Determine the [x, y] coordinate at the center of the cell enclosing the given text.  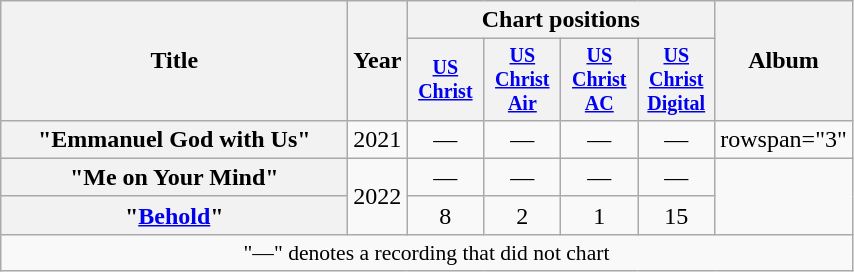
"Me on Your Mind" [174, 177]
Chart positions [561, 20]
15 [676, 215]
USChristAC [600, 80]
USChristDigital [676, 80]
2021 [378, 139]
USChrist [446, 80]
Year [378, 61]
USChristAir [522, 80]
2022 [378, 196]
2 [522, 215]
1 [600, 215]
Title [174, 61]
rowspan="3" [784, 139]
8 [446, 215]
"—" denotes a recording that did not chart [427, 252]
Album [784, 61]
"Emmanuel God with Us" [174, 139]
"Behold" [174, 215]
